Provide the (X, Y) coordinate of the cell's center where the given text is located.  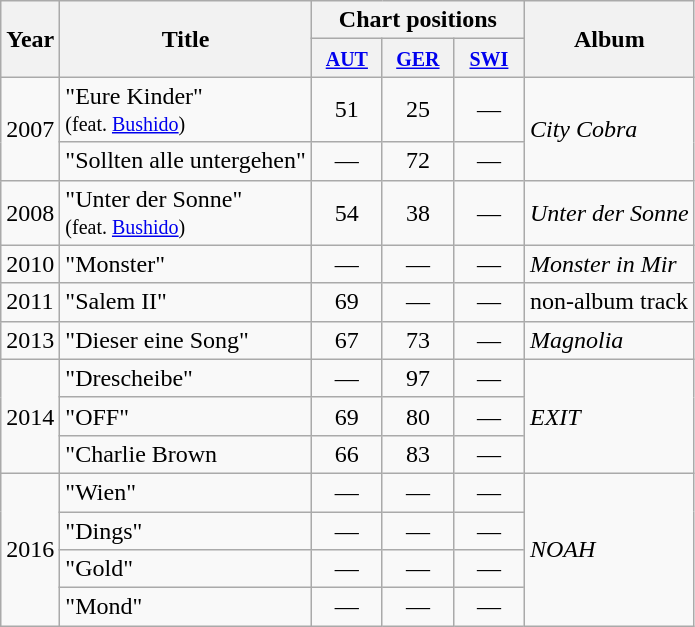
NOAH (609, 549)
2007 (30, 128)
"Unter der Sonne" (feat. Bushido) (186, 212)
72 (418, 161)
EXIT (609, 416)
Album (609, 39)
"Wien" (186, 492)
City Cobra (609, 128)
2016 (30, 549)
2008 (30, 212)
51 (346, 110)
54 (346, 212)
"Eure Kinder" (feat. Bushido) (186, 110)
AUT (346, 58)
25 (418, 110)
Monster in Mir (609, 264)
Unter der Sonne (609, 212)
"Sollten alle untergehen" (186, 161)
"Gold" (186, 569)
2014 (30, 416)
67 (346, 340)
2011 (30, 302)
66 (346, 454)
"Monster" (186, 264)
"Dieser eine Song" (186, 340)
97 (418, 378)
Magnolia (609, 340)
GER (418, 58)
"Dings" (186, 531)
73 (418, 340)
non-album track (609, 302)
Title (186, 39)
"Salem II" (186, 302)
83 (418, 454)
SWI (488, 58)
Year (30, 39)
"Charlie Brown (186, 454)
2013 (30, 340)
Chart positions (418, 20)
"OFF" (186, 416)
"Mond" (186, 607)
"Drescheibe" (186, 378)
80 (418, 416)
38 (418, 212)
2010 (30, 264)
